Output the [x, y] coordinate of the center of the cell containing the given text.  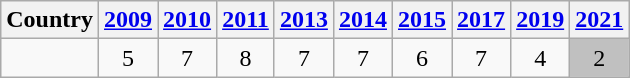
2021 [600, 20]
5 [128, 58]
2014 [362, 20]
8 [246, 58]
2015 [422, 20]
Country [50, 20]
2013 [304, 20]
4 [540, 58]
2017 [482, 20]
2019 [540, 20]
6 [422, 58]
2010 [188, 20]
2009 [128, 20]
2011 [246, 20]
2 [600, 58]
